Output the [X, Y] coordinate of the center of the cell containing the given text.  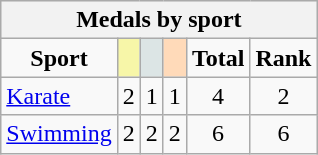
Karate [59, 96]
Rank [284, 58]
Medals by sport [159, 20]
4 [218, 96]
Sport [59, 58]
Total [218, 58]
Swimming [59, 134]
